Return the (X, Y) coordinate for the center point of the cell that contains the specified text.  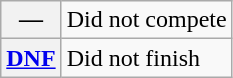
Did not finish (146, 58)
DNF (31, 58)
Did not compete (146, 20)
— (31, 20)
